Extract the (X, Y) coordinate from the center of the cell holding the provided text.  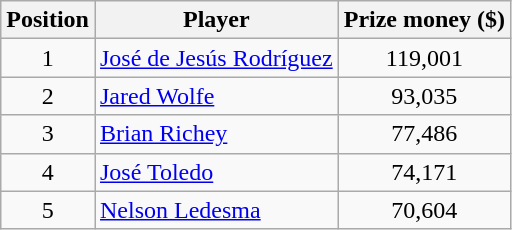
Prize money ($) (424, 20)
José de Jesús Rodríguez (216, 58)
Position (48, 20)
Player (216, 20)
Jared Wolfe (216, 96)
119,001 (424, 58)
Brian Richey (216, 134)
93,035 (424, 96)
1 (48, 58)
74,171 (424, 172)
2 (48, 96)
4 (48, 172)
3 (48, 134)
Nelson Ledesma (216, 210)
José Toledo (216, 172)
77,486 (424, 134)
70,604 (424, 210)
5 (48, 210)
